For the text-containing cell, return its midpoint in (x, y) coordinate format. 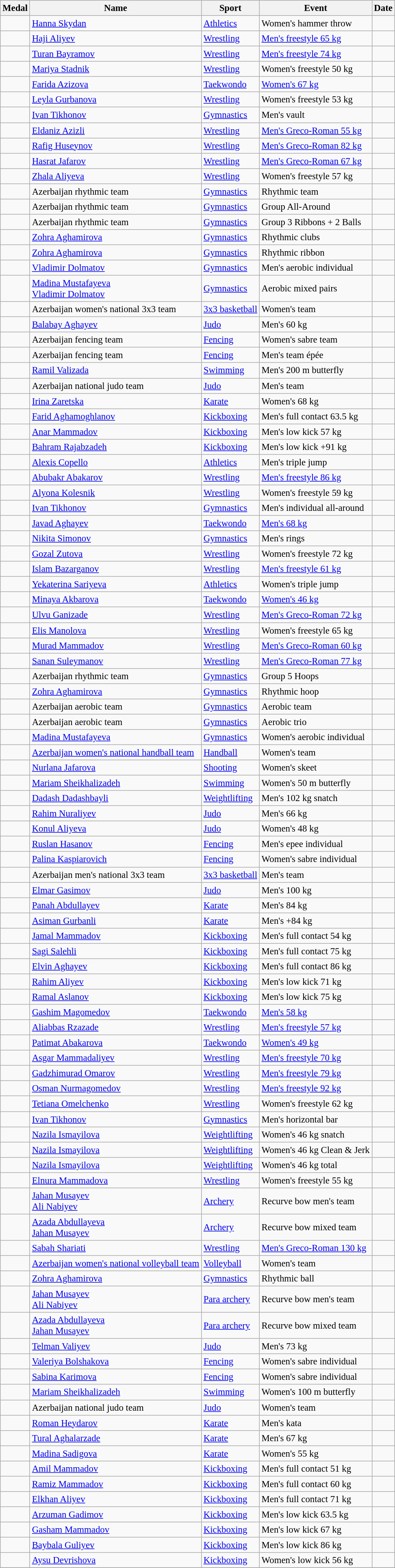
Alyona Kolesnik (115, 493)
Azerbaijan women's national volleyball team (115, 1263)
Women's 50 m butterfly (315, 783)
Women's freestyle 59 kg (315, 493)
Palina Kaspiarovich (115, 860)
Men's low kick 75 kg (315, 997)
Panah Abdullayev (115, 905)
Osman Nurmagomedov (115, 1089)
Men's Greco-Roman 67 kg (315, 161)
Javad Aghayev (115, 523)
Turan Bayramov (115, 54)
Women's 49 kg (315, 1043)
Ulvu Ganizade (115, 615)
Haji Aliyev (115, 39)
Men's freestyle 92 kg (315, 1089)
Abubakr Abakarov (115, 478)
Rafig Huseynov (115, 146)
Nikita Simonov (115, 539)
Madina Sadigova (115, 1453)
Aysu Devrishova (115, 1560)
Women's low kick 56 kg (315, 1560)
Date (383, 8)
Men's 60 kg (315, 325)
Men's low kick +91 kg (315, 447)
Rhythmic ball (315, 1279)
Women's 46 kg (315, 599)
Women's freestyle 55 kg (315, 1180)
Group All-Around (315, 207)
Women's 46 kg Clean & Jerk (315, 1150)
Farida Azizova (115, 85)
Men's low kick 67 kg (315, 1530)
Women's freestyle 57 kg (315, 176)
Handball (230, 752)
Telman Valiyev (115, 1346)
Sanan Suleymanov (115, 661)
Jamal Mammadov (115, 936)
Men's freestyle 57 kg (315, 1027)
Konul Aliyeva (115, 829)
Farid Aghamoghlanov (115, 416)
Aerobic team (315, 707)
Men's Greco-Roman 60 kg (315, 645)
Amil Mammadov (115, 1469)
Arzuman Gadimov (115, 1514)
Men's rings (315, 539)
Irina Zaretska (115, 401)
Men's freestyle 74 kg (315, 54)
Mariya Stadnik (115, 69)
Sabah Shariati (115, 1248)
Men's 200 m butterfly (315, 371)
Elkhan Aliyev (115, 1499)
Zhala Aliyeva (115, 176)
Men's low kick 63.5 kg (315, 1514)
Rhythmic team (315, 191)
Elis Manolova (115, 630)
Hasrat Jafarov (115, 161)
Shooting (230, 768)
Name (115, 8)
Eldaniz Azizli (115, 130)
Men's full contact 60 kg (315, 1484)
Men's full contact 54 kg (315, 936)
Men's 58 kg (315, 1012)
Aerobic mixed pairs (315, 289)
Azerbaijan women's national handball team (115, 752)
Men's kata (315, 1423)
Men's individual all-around (315, 508)
Women's 46 kg snatch (315, 1134)
Bahram Rajabzadeh (115, 447)
Yekaterina Sariyeva (115, 584)
Asiman Gurbanli (115, 921)
Ramiz Mammadov (115, 1484)
Men's full contact 71 kg (315, 1499)
Women's 55 kg (315, 1453)
Leyla Gurbanova (115, 100)
Azerbaijan men's national 3x3 team (115, 875)
Event (315, 8)
Women's 67 kg (315, 85)
Gashim Magomedov (115, 1012)
Dadash Dadashbayli (115, 798)
Minaya Akbarova (115, 599)
Elvin Aghayev (115, 966)
Men's epee individual (315, 844)
Baybala Guliyev (115, 1545)
Anar Mammadov (115, 432)
Sagi Salehli (115, 951)
Balabay Aghayev (115, 325)
Men's aerobic individual (315, 268)
Men's 84 kg (315, 905)
Women's hammer throw (315, 24)
Women's skeet (315, 768)
Rhythmic clubs (315, 237)
Men's full contact 51 kg (315, 1469)
Group 5 Hoops (315, 676)
Men's +84 kg (315, 921)
Women's freestyle 62 kg (315, 1104)
Asgar Mammadaliyev (115, 1058)
Men's freestyle 86 kg (315, 478)
Men's freestyle 65 kg (315, 39)
Rahim Aliyev (115, 982)
Azerbaijan women's national 3x3 team (115, 309)
Murad Mammadov (115, 645)
Women's freestyle 53 kg (315, 100)
Rhythmic hoop (315, 691)
Tetiana Omelchenko (115, 1104)
Men's low kick 86 kg (315, 1545)
Tural Aghalarzade (115, 1438)
Aliabbas Rzazade (115, 1027)
Men's freestyle 70 kg (315, 1058)
Men's Greco-Roman 77 kg (315, 661)
Volleyball (230, 1263)
Sport (230, 8)
Men's team épée (315, 355)
Men's low kick 71 kg (315, 982)
Women's freestyle 72 kg (315, 554)
Women's aerobic individual (315, 737)
Men's 67 kg (315, 1438)
Rahim Nuraliyev (115, 814)
Men's vault (315, 115)
Men's 73 kg (315, 1346)
Gadzhimurad Omarov (115, 1073)
Women's sabre team (315, 340)
Gasham Mammadov (115, 1530)
Women's 68 kg (315, 401)
Elmar Gasimov (115, 890)
Aerobic trio (315, 722)
Men's low kick 57 kg (315, 432)
Gozal Zutova (115, 554)
Patimat Abakarova (115, 1043)
Men's 68 kg (315, 523)
Vladimir Dolmatov (115, 268)
Group 3 Ribbons + 2 Balls (315, 222)
Men's Greco-Roman 72 kg (315, 615)
Islam Bazarganov (115, 569)
Elnura Mammadova (115, 1180)
Men's triple jump (315, 462)
Women's freestyle 65 kg (315, 630)
Men's 100 kg (315, 890)
Ramal Aslanov (115, 997)
Hanna Skydan (115, 24)
Women's triple jump (315, 584)
Women's 48 kg (315, 829)
Men's 102 kg snatch (315, 798)
Men's freestyle 79 kg (315, 1073)
Ramil Valizada (115, 371)
Madina Mustafayeva (115, 737)
Ruslan Hasanov (115, 844)
Rhythmic ribbon (315, 252)
Medal (15, 8)
Men's full contact 86 kg (315, 966)
Roman Heydarov (115, 1423)
Men's Greco-Roman 55 kg (315, 130)
Men's horizontal bar (315, 1119)
Men's freestyle 61 kg (315, 569)
Men's 66 kg (315, 814)
Men's full contact 63.5 kg (315, 416)
Alexis Copello (115, 462)
Women's 46 kg total (315, 1165)
Nurlana Jafarova (115, 768)
Men's Greco-Roman 130 kg (315, 1248)
Men's Greco-Roman 82 kg (315, 146)
Sabina Karimova (115, 1377)
Madina MustafayevaVladimir Dolmatov (115, 289)
Valeriya Bolshakova (115, 1362)
Men's full contact 75 kg (315, 951)
Women's 100 m butterfly (315, 1392)
Women's freestyle 50 kg (315, 69)
